Scan for the cell matching the given text and deliver its [X, Y] coordinate at center. 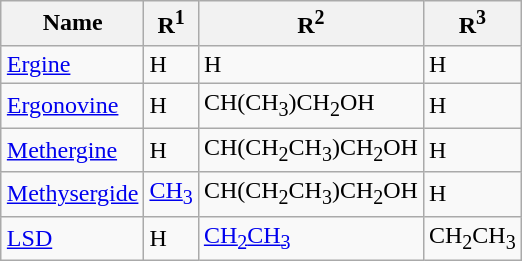
LSD [72, 238]
R2 [310, 24]
Methergine [72, 150]
Ergonovine [72, 105]
Methysergide [72, 194]
CH3 [171, 194]
CH(CH3)CH2OH [310, 105]
R3 [472, 24]
Name [72, 24]
R1 [171, 24]
Ergine [72, 64]
